Capture the cell that displays the provided text and extract its (X, Y) central coordinate. 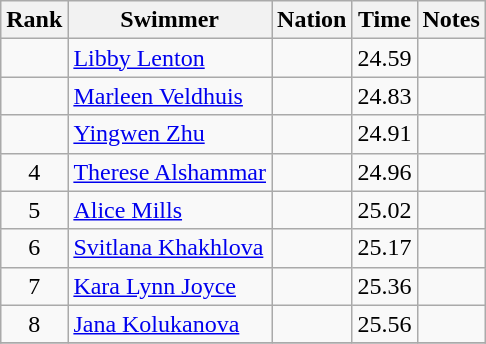
24.91 (384, 134)
Kara Lynn Joyce (170, 286)
Rank (34, 20)
24.83 (384, 96)
Yingwen Zhu (170, 134)
5 (34, 210)
4 (34, 172)
Libby Lenton (170, 58)
Swimmer (170, 20)
25.02 (384, 210)
Jana Kolukanova (170, 324)
25.36 (384, 286)
25.17 (384, 248)
Alice Mills (170, 210)
Therese Alshammar (170, 172)
24.96 (384, 172)
25.56 (384, 324)
Nation (312, 20)
6 (34, 248)
24.59 (384, 58)
Time (384, 20)
Svitlana Khakhlova (170, 248)
Marleen Veldhuis (170, 96)
8 (34, 324)
Notes (451, 20)
7 (34, 286)
